Determine the [X, Y] coordinate at the center of the cell enclosing the given text.  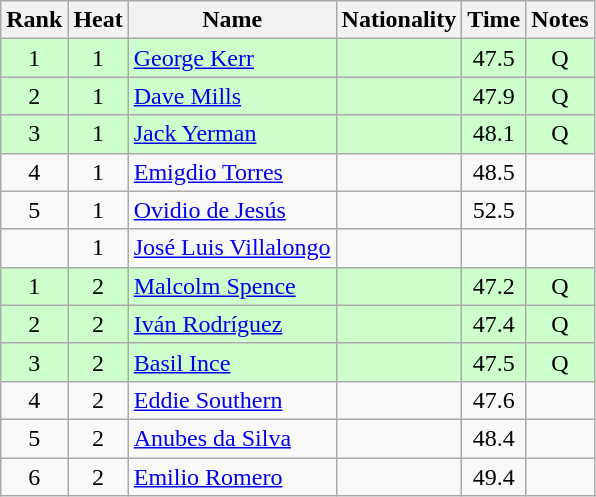
52.5 [494, 210]
Nationality [399, 20]
6 [34, 477]
48.1 [494, 134]
Name [232, 20]
Ovidio de Jesús [232, 210]
47.9 [494, 96]
48.5 [494, 172]
Anubes da Silva [232, 438]
47.6 [494, 400]
Dave Mills [232, 96]
Basil Ince [232, 362]
Emilio Romero [232, 477]
Time [494, 20]
47.4 [494, 324]
Notes [560, 20]
George Kerr [232, 58]
Eddie Southern [232, 400]
Heat [98, 20]
Malcolm Spence [232, 286]
47.2 [494, 286]
Emigdio Torres [232, 172]
Iván Rodríguez [232, 324]
Rank [34, 20]
José Luis Villalongo [232, 248]
48.4 [494, 438]
49.4 [494, 477]
Jack Yerman [232, 134]
